Provide the (X, Y) coordinate of the cell's center where the given text is located.  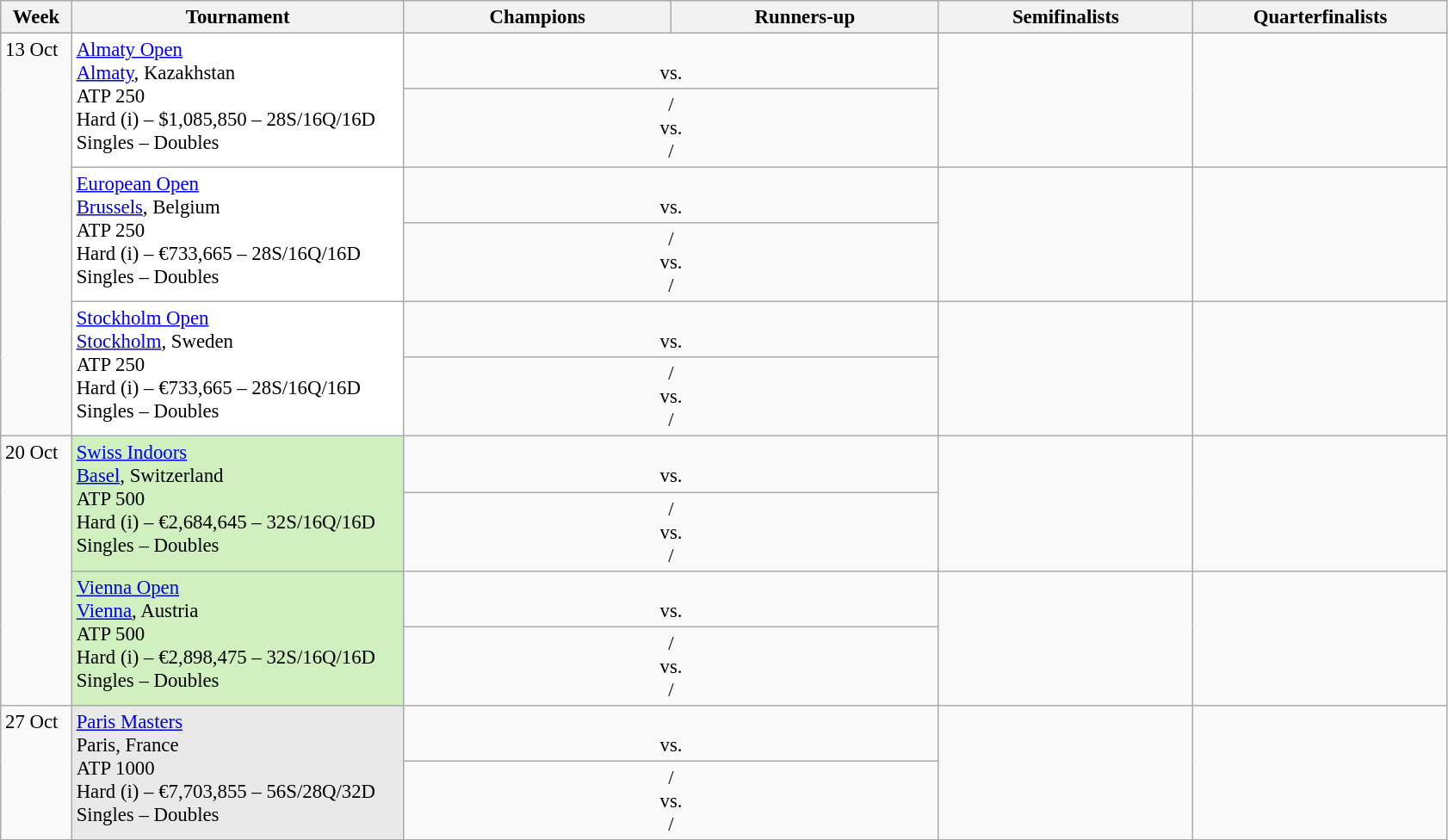
27 Oct (36, 772)
Paris MastersParis, FranceATP 1000Hard (i) – €7,703,855 – 56S/28Q/32DSingles – Doubles (238, 772)
Vienna OpenVienna, AustriaATP 500Hard (i) – €2,898,475 – 32S/16Q/16DSingles – Doubles (238, 638)
Quarterfinalists (1321, 17)
Semifinalists (1066, 17)
Stockholm OpenStockholm, SwedenATP 250Hard (i) – €733,665 – 28S/16Q/16DSingles – Doubles (238, 369)
European OpenBrussels, BelgiumATP 250Hard (i) – €733,665 – 28S/16Q/16DSingles – Doubles (238, 235)
Swiss IndoorsBasel, SwitzerlandATP 500Hard (i) – €2,684,645 – 32S/16Q/16DSingles – Doubles (238, 503)
Almaty OpenAlmaty, KazakhstanATP 250Hard (i) – $1,085,850 – 28S/16Q/16DSingles – Doubles (238, 101)
13 Oct (36, 236)
Tournament (238, 17)
Week (36, 17)
Runners-up (806, 17)
20 Oct (36, 571)
Champions (537, 17)
